Pinpoint the cell where the given text exists, returning its (X, Y) midpoint coordinate. 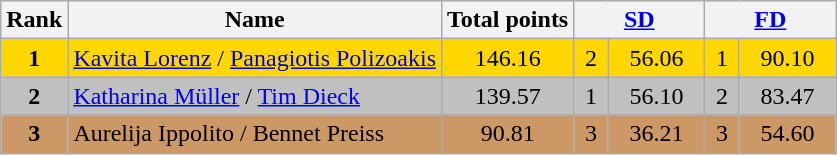
Kavita Lorenz / Panagiotis Polizoakis (255, 58)
Katharina Müller / Tim Dieck (255, 96)
Aurelija Ippolito / Bennet Preiss (255, 134)
36.21 (656, 134)
SD (640, 20)
FD (770, 20)
54.60 (788, 134)
90.10 (788, 58)
83.47 (788, 96)
Rank (34, 20)
56.10 (656, 96)
90.81 (508, 134)
Total points (508, 20)
56.06 (656, 58)
146.16 (508, 58)
139.57 (508, 96)
Name (255, 20)
